Determine the [X, Y] coordinate at the center of the cell enclosing the given text.  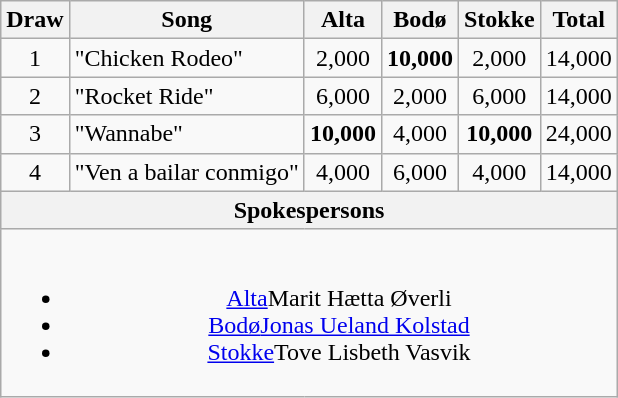
3 [35, 134]
Total [578, 20]
Bodø [420, 20]
"Wannabe" [186, 134]
"Ven a bailar conmigo" [186, 172]
"Rocket Ride" [186, 96]
Song [186, 20]
Draw [35, 20]
4 [35, 172]
Stokke [499, 20]
"Chicken Rodeo" [186, 58]
2 [35, 96]
Spokespersons [310, 210]
1 [35, 58]
Alta [342, 20]
24,000 [578, 134]
AltaMarit Hætta ØverliBodøJonas Ueland KolstadStokkeTove Lisbeth Vasvik [310, 312]
